Scan for the cell matching the given text and deliver its [X, Y] coordinate at center. 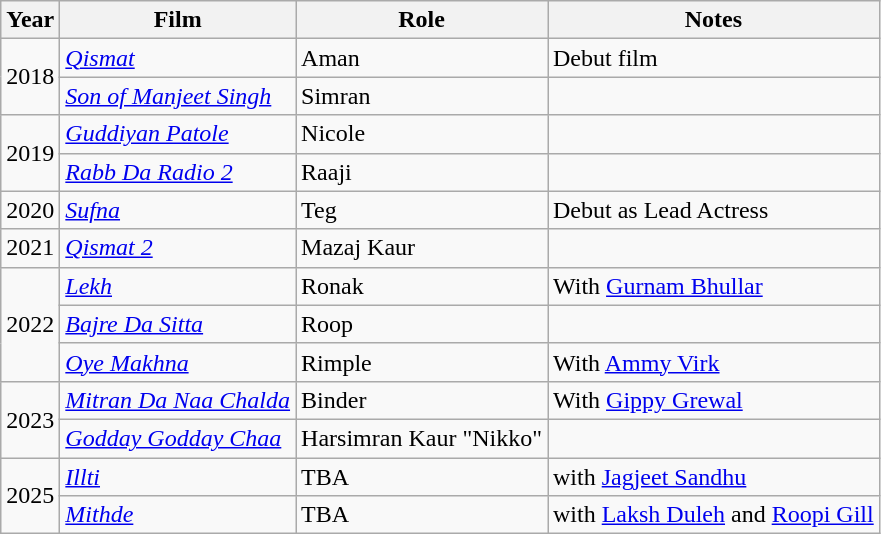
Illti [178, 477]
Qismat [178, 58]
2018 [30, 77]
Debut as Lead Actress [714, 210]
2023 [30, 419]
Nicole [422, 134]
Aman [422, 58]
with Jagjeet Sandhu [714, 477]
Role [422, 20]
Rabb Da Radio 2 [178, 172]
Notes [714, 20]
with Laksh Duleh and Roopi Gill [714, 515]
Son of Manjeet Singh [178, 96]
Harsimran Kaur "Nikko" [422, 438]
With Gippy Grewal [714, 400]
Raaji [422, 172]
Debut film [714, 58]
Mitran Da Naa Chalda [178, 400]
Mazaj Kaur [422, 248]
2020 [30, 210]
Roop [422, 324]
Qismat 2 [178, 248]
2021 [30, 248]
Binder [422, 400]
Godday Godday Chaa [178, 438]
Sufna [178, 210]
Rimple [422, 362]
Oye Makhna [178, 362]
Simran [422, 96]
Bajre Da Sitta [178, 324]
With Ammy Virk [714, 362]
2019 [30, 153]
Film [178, 20]
Guddiyan Patole [178, 134]
Lekh [178, 286]
2025 [30, 496]
Mithde [178, 515]
Teg [422, 210]
2022 [30, 324]
With Gurnam Bhullar [714, 286]
Year [30, 20]
Ronak [422, 286]
